Detect which cell encompasses the target text, then output its [X, Y] center coordinate. 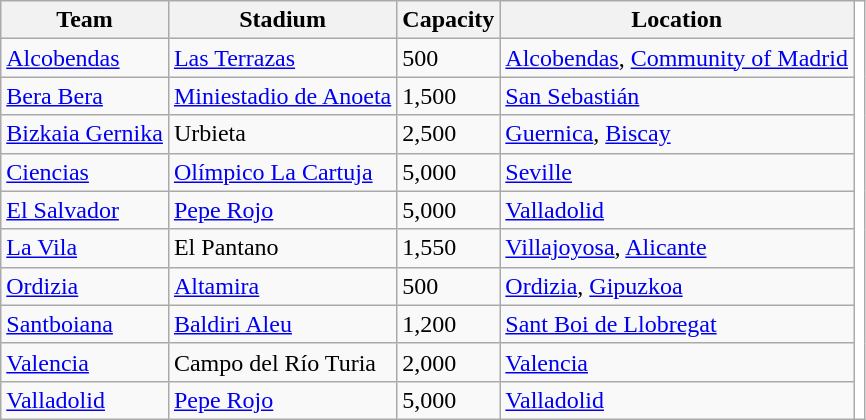
2,500 [448, 134]
1,200 [448, 324]
Miniestadio de Anoeta [282, 96]
Stadium [282, 20]
Guernica, Biscay [677, 134]
Ordizia, Gipuzkoa [677, 286]
Team [85, 20]
La Vila [85, 248]
Bera Bera [85, 96]
Seville [677, 172]
Capacity [448, 20]
2,000 [448, 362]
Urbieta [282, 134]
El Pantano [282, 248]
Ciencias [85, 172]
Ordizia [85, 286]
Las Terrazas [282, 58]
Olímpico La Cartuja [282, 172]
Baldiri Aleu [282, 324]
Location [677, 20]
Sant Boi de Llobregat [677, 324]
El Salvador [85, 210]
Villajoyosa, Alicante [677, 248]
Bizkaia Gernika [85, 134]
Alcobendas, Community of Madrid [677, 58]
1,550 [448, 248]
Campo del Río Turia [282, 362]
Altamira [282, 286]
San Sebastián [677, 96]
Santboiana [85, 324]
Alcobendas [85, 58]
1,500 [448, 96]
